Find where the given text appears and provide that cell's center as [x, y] coordinate. 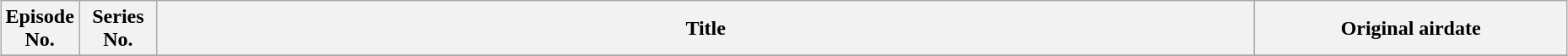
Episode No. [41, 29]
Original airdate [1411, 29]
Series No. [118, 29]
Title [706, 29]
